Extract the [x, y] coordinate from the center of the cell holding the provided text.  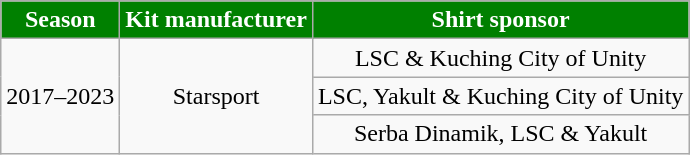
Serba Dinamik, LSC & Yakult [500, 134]
Season [60, 20]
Starsport [216, 96]
Shirt sponsor [500, 20]
2017–2023 [60, 96]
LSC & Kuching City of Unity [500, 58]
Kit manufacturer [216, 20]
LSC, Yakult & Kuching City of Unity [500, 96]
